Return the (X, Y) coordinate for the center point of the cell that contains the specified text.  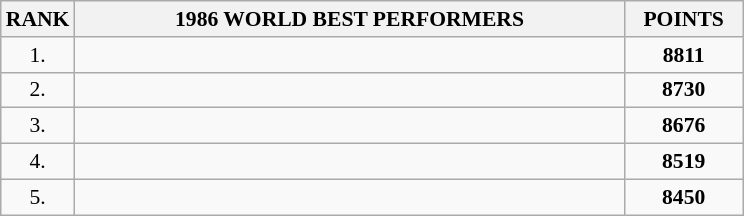
8730 (684, 90)
RANK (38, 19)
3. (38, 126)
8450 (684, 197)
1986 WORLD BEST PERFORMERS (349, 19)
POINTS (684, 19)
1. (38, 55)
8811 (684, 55)
4. (38, 162)
2. (38, 90)
5. (38, 197)
8676 (684, 126)
8519 (684, 162)
